Return (x, y) of the center of cell containing provided text 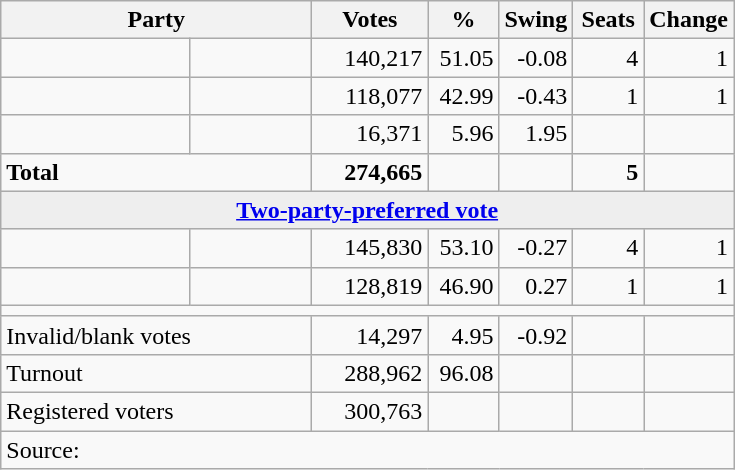
5 (608, 172)
300,763 (370, 411)
Party (156, 20)
Invalid/blank votes (156, 335)
Registered voters (156, 411)
53.10 (464, 248)
Turnout (156, 373)
% (464, 20)
Change (689, 20)
42.99 (464, 96)
14,297 (370, 335)
Two-party-preferred vote (368, 210)
-0.92 (536, 335)
51.05 (464, 58)
118,077 (370, 96)
96.08 (464, 373)
1.95 (536, 134)
274,665 (370, 172)
0.27 (536, 286)
Seats (608, 20)
140,217 (370, 58)
-0.27 (536, 248)
5.96 (464, 134)
-0.08 (536, 58)
Total (156, 172)
16,371 (370, 134)
4.95 (464, 335)
128,819 (370, 286)
145,830 (370, 248)
Source: (368, 449)
288,962 (370, 373)
Votes (370, 20)
-0.43 (536, 96)
46.90 (464, 286)
Swing (536, 20)
